Output the (x, y) coordinate of the center of the cell containing the given text.  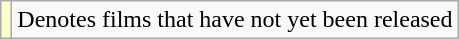
Denotes films that have not yet been released (235, 20)
